Provide the [X, Y] coordinate of the cell's center where the given text is located.  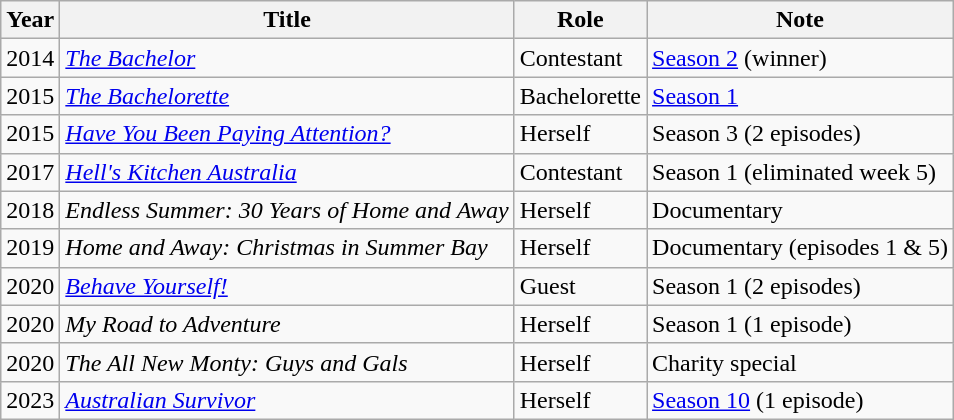
Role [580, 20]
The Bachelor [287, 58]
Season 2 (winner) [800, 58]
Season 3 (2 episodes) [800, 134]
The Bachelorette [287, 96]
Home and Away: Christmas in Summer Bay [287, 248]
2018 [30, 210]
Season 1 (eliminated week 5) [800, 172]
Season 1 [800, 96]
Documentary (episodes 1 & 5) [800, 248]
The All New Monty: Guys and Gals [287, 362]
Australian Survivor [287, 400]
Hell's Kitchen Australia [287, 172]
Season 10 (1 episode) [800, 400]
Charity special [800, 362]
Endless Summer: 30 Years of Home and Away [287, 210]
Note [800, 20]
Year [30, 20]
Title [287, 20]
Season 1 (1 episode) [800, 324]
2023 [30, 400]
Documentary [800, 210]
My Road to Adventure [287, 324]
Season 1 (2 episodes) [800, 286]
Have You Been Paying Attention? [287, 134]
Bachelorette [580, 96]
2019 [30, 248]
2017 [30, 172]
2014 [30, 58]
Guest [580, 286]
Behave Yourself! [287, 286]
